Return the [X, Y] coordinate for the center point of the cell that contains the specified text.  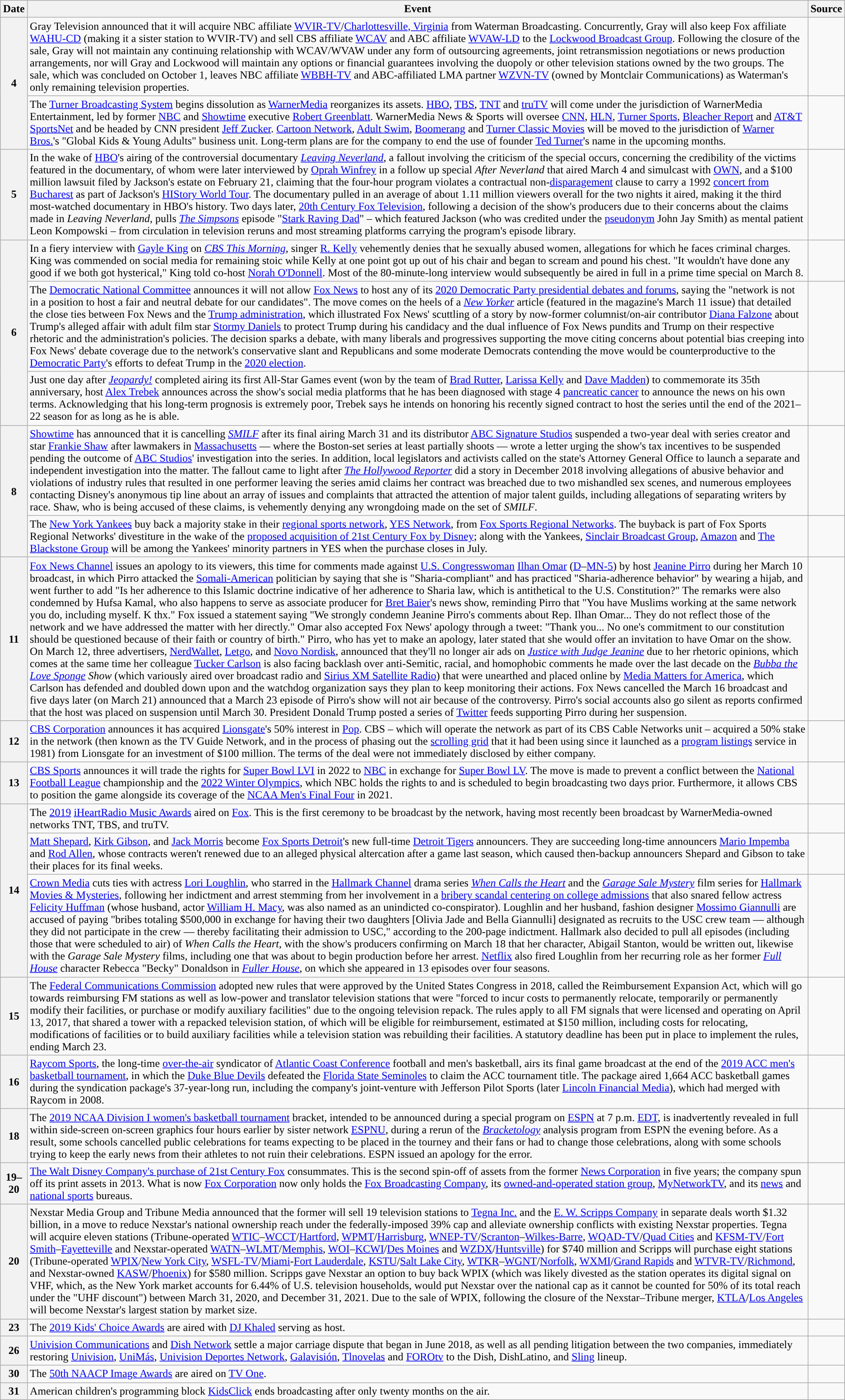
The 50th NAACP Image Awards are aired on TV One. [418, 1374]
13 [14, 783]
The 2019 Kids' Choice Awards are aired with DJ Khaled serving as host. [418, 1327]
12 [14, 741]
American children's programming block KidsClick ends broadcasting after only twenty months on the air. [418, 1391]
30 [14, 1374]
Source [826, 9]
5 [14, 195]
31 [14, 1391]
Date [14, 9]
15 [14, 1016]
23 [14, 1327]
11 [14, 639]
6 [14, 332]
4 [14, 83]
Event [418, 9]
8 [14, 491]
16 [14, 1082]
18 [14, 1136]
14 [14, 890]
19–20 [14, 1183]
20 [14, 1261]
26 [14, 1350]
